Detect which cell encompasses the target text, then output its [x, y] center coordinate. 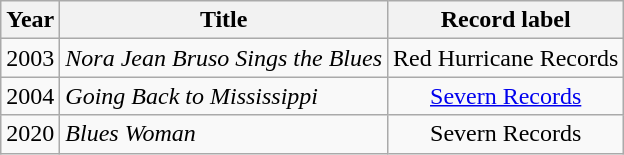
Blues Woman [224, 134]
Title [224, 20]
Red Hurricane Records [506, 58]
Year [30, 20]
Record label [506, 20]
Going Back to Mississippi [224, 96]
2003 [30, 58]
Nora Jean Bruso Sings the Blues [224, 58]
2004 [30, 96]
2020 [30, 134]
